From the cell containing the given text, extract its center point as [X, Y] coordinate. 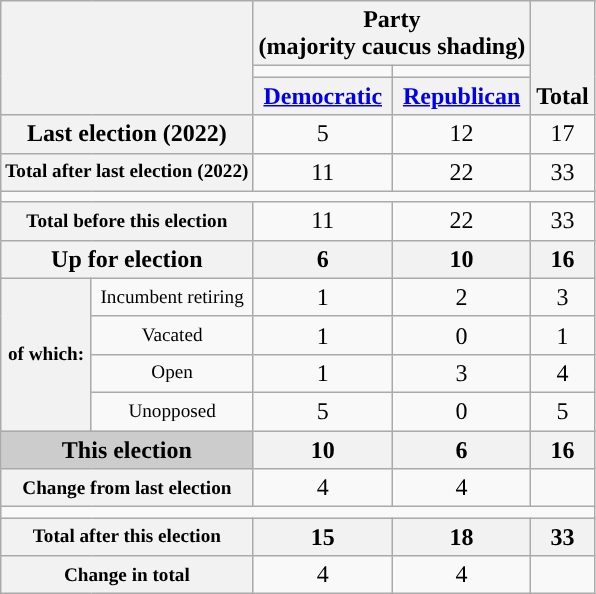
Last election (2022) [127, 134]
Total [563, 58]
18 [461, 537]
of which: [46, 354]
Change in total [127, 575]
This election [127, 449]
2 [461, 297]
Total after this election [127, 537]
Party (majority caucus shading) [392, 34]
17 [563, 134]
15 [323, 537]
Vacated [172, 335]
Total after last election (2022) [127, 172]
Change from last election [127, 488]
Open [172, 373]
Up for election [127, 259]
Incumbent retiring [172, 297]
Republican [461, 96]
Unopposed [172, 411]
Total before this election [127, 221]
Democratic [323, 96]
12 [461, 134]
